Capture the cell that displays the provided text and extract its (X, Y) central coordinate. 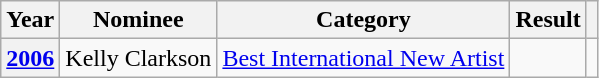
Kelly Clarkson (138, 58)
Category (364, 20)
2006 (30, 58)
Result (548, 20)
Year (30, 20)
Best International New Artist (364, 58)
Nominee (138, 20)
